Find where the given text appears and provide that cell's center as (x, y) coordinate. 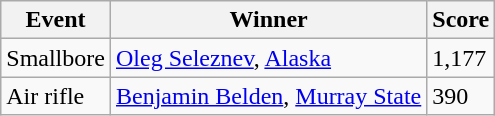
1,177 (461, 58)
390 (461, 96)
Smallbore (56, 58)
Oleg Seleznev, Alaska (268, 58)
Event (56, 20)
Benjamin Belden, Murray State (268, 96)
Winner (268, 20)
Air rifle (56, 96)
Score (461, 20)
